Locate the cell with the specified text and output its (X, Y) center coordinate. 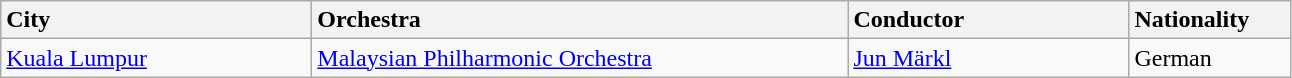
Jun Märkl (988, 58)
Conductor (988, 20)
Orchestra (580, 20)
Malaysian Philharmonic Orchestra (580, 58)
Kuala Lumpur (156, 58)
Nationality (1210, 20)
City (156, 20)
German (1210, 58)
